From the cell containing the given text, extract its center point as [X, Y] coordinate. 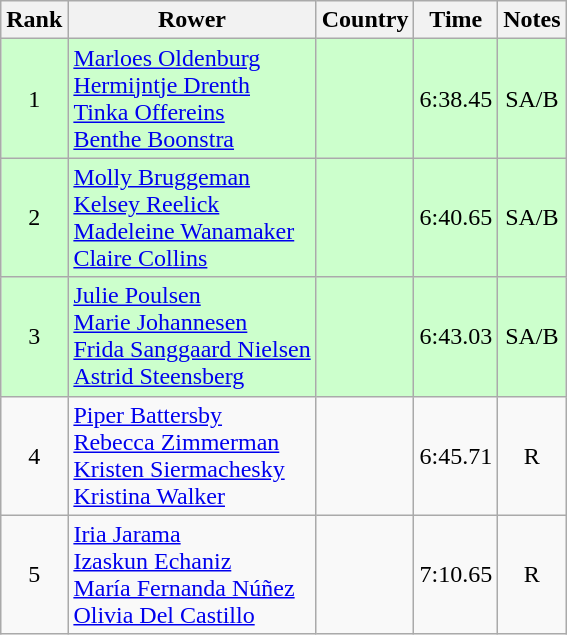
6:43.03 [456, 336]
Notes [532, 20]
1 [34, 98]
6:38.45 [456, 98]
6:45.71 [456, 456]
3 [34, 336]
Julie PoulsenMarie JohannesenFrida Sanggaard NielsenAstrid Steensberg [192, 336]
Iria JaramaIzaskun EchanizMaría Fernanda NúñezOlivia Del Castillo [192, 574]
2 [34, 218]
4 [34, 456]
Time [456, 20]
Rank [34, 20]
5 [34, 574]
Rower [192, 20]
Marloes OldenburgHermijntje DrenthTinka OffereinsBenthe Boonstra [192, 98]
7:10.65 [456, 574]
Piper BattersbyRebecca ZimmermanKristen SiermacheskyKristina Walker [192, 456]
6:40.65 [456, 218]
Country [365, 20]
Molly BruggemanKelsey ReelickMadeleine WanamakerClaire Collins [192, 218]
